From the cell containing the given text, extract its center point as (x, y) coordinate. 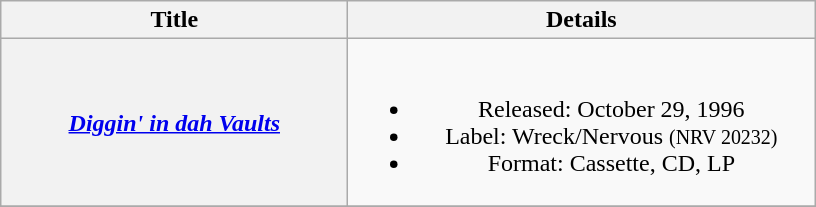
Released: October 29, 1996Label: Wreck/Nervous (NRV 20232)Format: Cassette, CD, LP (582, 122)
Title (174, 20)
Diggin' in dah Vaults (174, 122)
Details (582, 20)
